Capture the cell that displays the provided text and extract its [x, y] central coordinate. 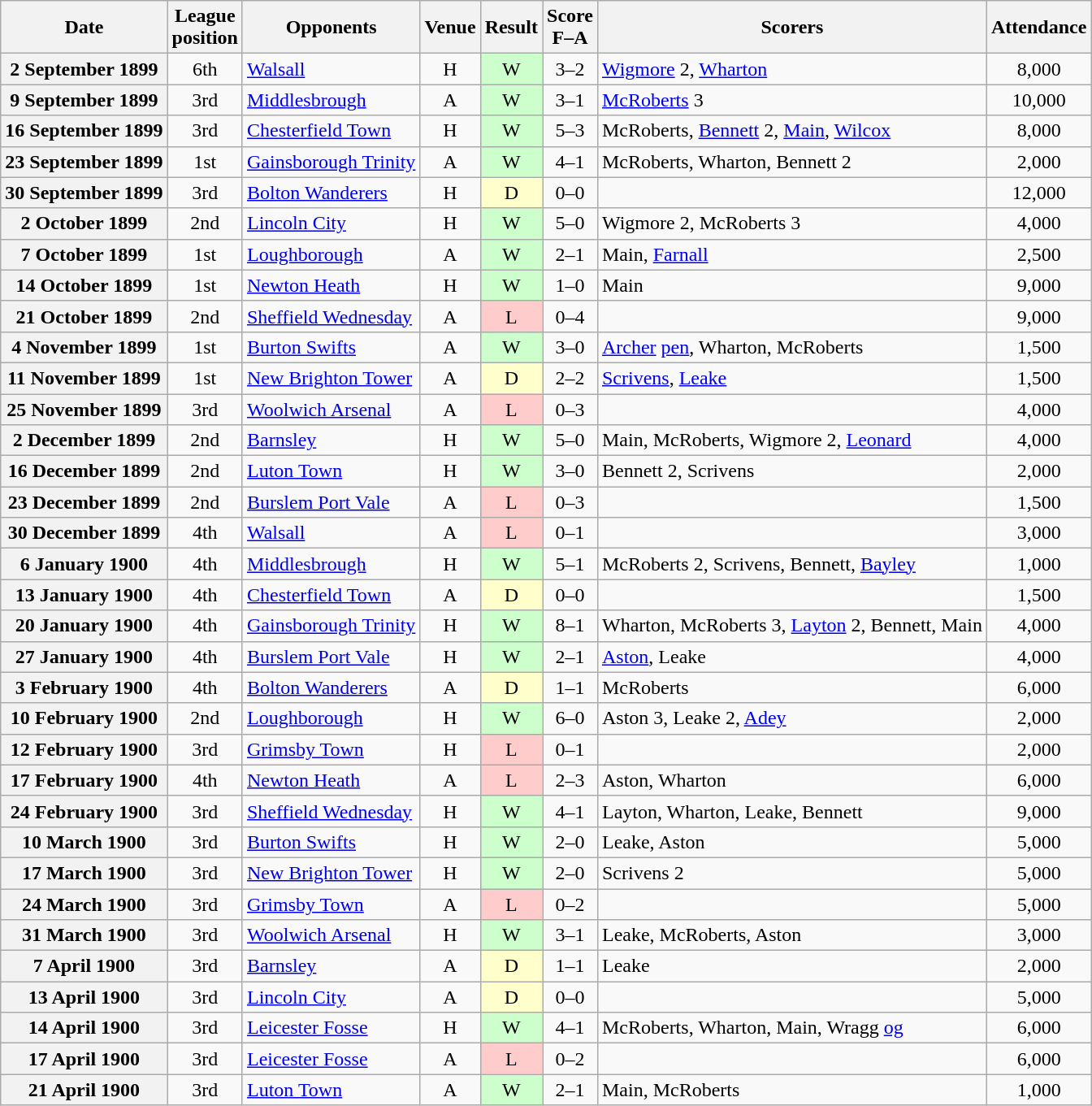
21 October 1899 [84, 316]
Scrivens, Leake [791, 378]
Archer pen, Wharton, McRoberts [791, 347]
McRoberts, Wharton, Main, Wragg og [791, 1028]
Scrivens 2 [791, 873]
27 January 1900 [84, 657]
24 March 1900 [84, 904]
1–0 [570, 285]
2–2 [570, 378]
Wharton, McRoberts 3, Layton 2, Bennett, Main [791, 626]
2–3 [570, 780]
Aston 3, Leake 2, Adey [791, 718]
Attendance [1038, 28]
McRoberts [791, 687]
9 September 1899 [84, 100]
20 January 1900 [84, 626]
McRoberts 3 [791, 100]
23 December 1899 [84, 502]
12 February 1900 [84, 749]
2,500 [1038, 254]
Main, McRoberts, Wigmore 2, Leonard [791, 440]
McRoberts, Wharton, Bennett 2 [791, 162]
Aston, Wharton [791, 780]
Opponents [331, 28]
2 September 1899 [84, 69]
14 October 1899 [84, 285]
Leake [791, 966]
16 December 1899 [84, 471]
6–0 [570, 718]
10 February 1900 [84, 718]
Main [791, 285]
Result [511, 28]
13 April 1900 [84, 997]
Leake, Aston [791, 842]
Scorers [791, 28]
4 November 1899 [84, 347]
10,000 [1038, 100]
3 February 1900 [84, 687]
21 April 1900 [84, 1090]
6 January 1900 [84, 564]
McRoberts 2, Scrivens, Bennett, Bayley [791, 564]
17 April 1900 [84, 1059]
24 February 1900 [84, 811]
Venue [450, 28]
7 April 1900 [84, 966]
Date [84, 28]
31 March 1900 [84, 935]
McRoberts, Bennett 2, Main, Wilcox [791, 131]
5–3 [570, 131]
0–4 [570, 316]
30 December 1899 [84, 533]
Wigmore 2, Wharton [791, 69]
30 September 1899 [84, 193]
Wigmore 2, McRoberts 3 [791, 223]
Leagueposition [205, 28]
13 January 1900 [84, 595]
16 September 1899 [84, 131]
7 October 1899 [84, 254]
Leake, McRoberts, Aston [791, 935]
2 December 1899 [84, 440]
Layton, Wharton, Leake, Bennett [791, 811]
12,000 [1038, 193]
17 February 1900 [84, 780]
5–1 [570, 564]
14 April 1900 [84, 1028]
Aston, Leake [791, 657]
6th [205, 69]
8–1 [570, 626]
23 September 1899 [84, 162]
Main, McRoberts [791, 1090]
3–2 [570, 69]
17 March 1900 [84, 873]
10 March 1900 [84, 842]
25 November 1899 [84, 409]
2 October 1899 [84, 223]
Bennett 2, Scrivens [791, 471]
ScoreF–A [570, 28]
11 November 1899 [84, 378]
Main, Farnall [791, 254]
